Provide the (X, Y) coordinate of the cell's center where the given text is located.  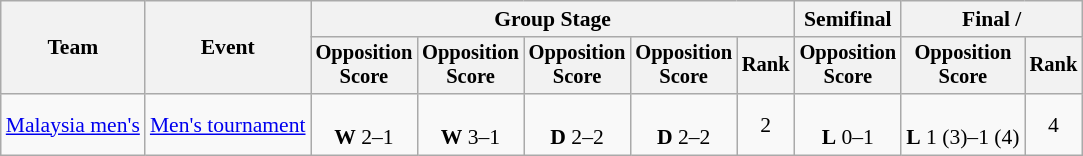
4 (1054, 124)
L 0–1 (848, 124)
Event (228, 48)
Men's tournament (228, 124)
W 2–1 (364, 124)
W 3–1 (470, 124)
Malaysia men's (73, 124)
2 (766, 124)
Team (73, 48)
Semifinal (848, 19)
Final / (992, 19)
Group Stage (553, 19)
L 1 (3)–1 (4) (962, 124)
